Extract the (X, Y) coordinate from the center of the cell holding the provided text.  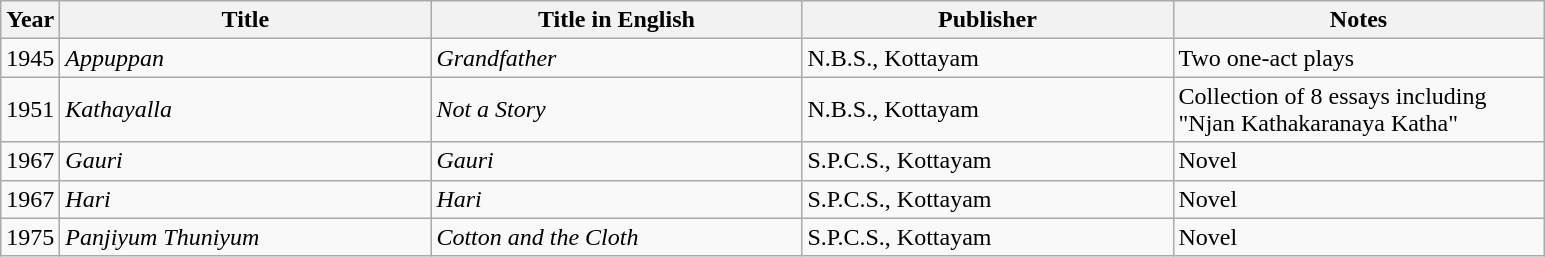
1945 (30, 58)
Appuppan (246, 58)
Collection of 8 essays including "Njan Kathakaranaya Katha" (1358, 110)
Two one-act plays (1358, 58)
Not a Story (616, 110)
1951 (30, 110)
Title (246, 20)
1975 (30, 237)
Grandfather (616, 58)
Notes (1358, 20)
Title in English (616, 20)
Publisher (988, 20)
Year (30, 20)
Cotton and the Cloth (616, 237)
Kathayalla (246, 110)
Panjiyum Thuniyum (246, 237)
